Output the [x, y] coordinate of the center of the cell containing the given text.  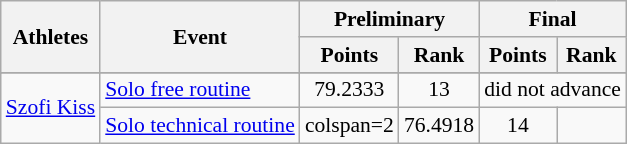
Solo technical routine [200, 126]
14 [518, 126]
76.4918 [439, 126]
Final [552, 19]
did not advance [552, 90]
Event [200, 36]
Preliminary [390, 19]
Szofi Kiss [50, 108]
Solo free routine [200, 90]
79.2333 [350, 90]
13 [439, 90]
Athletes [50, 36]
colspan=2 [350, 126]
